Locate the cell with the specified text and output its (X, Y) center coordinate. 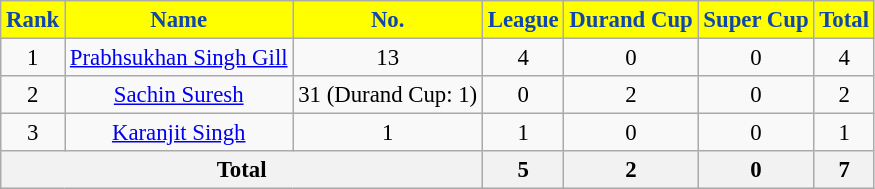
League (524, 20)
5 (524, 170)
Karanjit Singh (179, 133)
13 (388, 58)
Prabhsukhan Singh Gill (179, 58)
Durand Cup (631, 20)
Super Cup (756, 20)
No. (388, 20)
Name (179, 20)
7 (844, 170)
31 (Durand Cup: 1) (388, 95)
Rank (33, 20)
Sachin Suresh (179, 95)
3 (33, 133)
